Output the [x, y] coordinate of the center of the cell containing the given text.  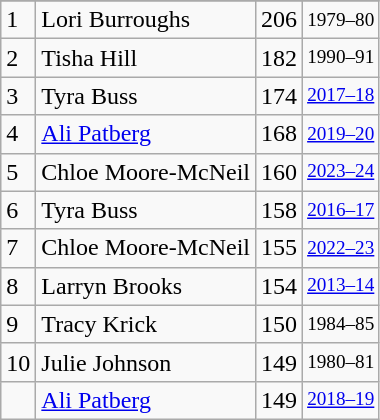
2016–17 [341, 210]
2018–19 [341, 400]
10 [18, 362]
4 [18, 134]
174 [278, 96]
1979–80 [341, 20]
1 [18, 20]
150 [278, 324]
168 [278, 134]
5 [18, 172]
154 [278, 286]
2022–23 [341, 248]
Tracy Krick [146, 324]
1990–91 [341, 58]
2013–14 [341, 286]
155 [278, 248]
2019–20 [341, 134]
9 [18, 324]
158 [278, 210]
2017–18 [341, 96]
1980–81 [341, 362]
Larryn Brooks [146, 286]
7 [18, 248]
Julie Johnson [146, 362]
2023–24 [341, 172]
2 [18, 58]
Lori Burroughs [146, 20]
Tisha Hill [146, 58]
1984–85 [341, 324]
160 [278, 172]
6 [18, 210]
206 [278, 20]
8 [18, 286]
182 [278, 58]
3 [18, 96]
